Pinpoint the cell where the given text exists, returning its [x, y] midpoint coordinate. 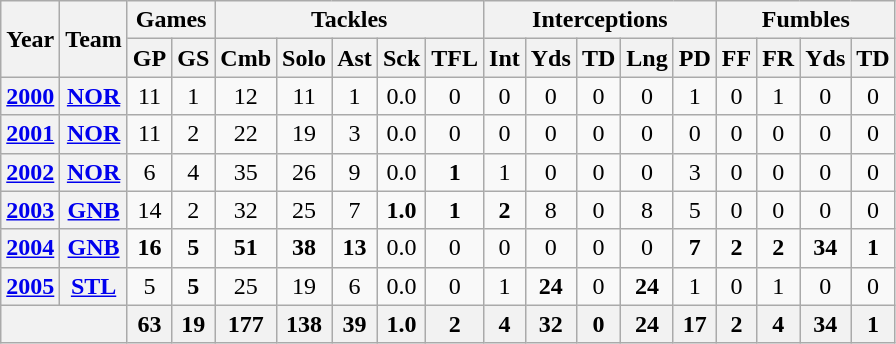
FF [736, 58]
Tackles [350, 20]
22 [246, 134]
Games [170, 20]
PD [694, 58]
39 [355, 324]
12 [246, 96]
13 [355, 248]
Year [30, 39]
Team [94, 39]
2004 [30, 248]
177 [246, 324]
2002 [30, 172]
9 [355, 172]
14 [149, 210]
26 [304, 172]
Cmb [246, 58]
Int [505, 58]
GP [149, 58]
GS [194, 58]
2003 [30, 210]
FR [778, 58]
138 [304, 324]
35 [246, 172]
Ast [355, 58]
Lng [647, 58]
38 [304, 248]
Interceptions [600, 20]
Sck [401, 58]
2001 [30, 134]
2005 [30, 286]
16 [149, 248]
Fumbles [806, 20]
2000 [30, 96]
63 [149, 324]
TFL [455, 58]
17 [694, 324]
Solo [304, 58]
STL [94, 286]
51 [246, 248]
